Extract the [x, y] coordinate from the center of the cell holding the provided text.  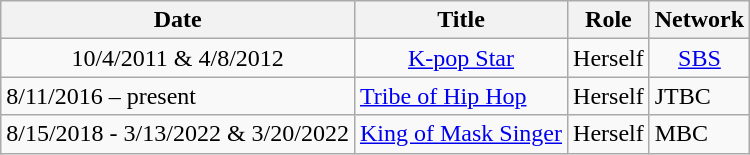
MBC [699, 134]
8/11/2016 – present [178, 96]
10/4/2011 & 4/8/2012 [178, 58]
Network [699, 20]
Date [178, 20]
JTBC [699, 96]
SBS [699, 58]
K-pop Star [460, 58]
8/15/2018 - 3/13/2022 & 3/20/2022 [178, 134]
King of Mask Singer [460, 134]
Role [609, 20]
Title [460, 20]
Tribe of Hip Hop [460, 96]
